Find where the given text appears and provide that cell's center as (X, Y) coordinate. 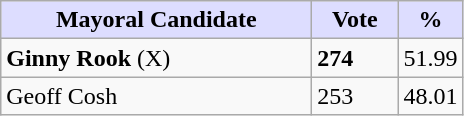
Geoff Cosh (156, 96)
51.99 (430, 58)
Vote (355, 20)
48.01 (430, 96)
% (430, 20)
253 (355, 96)
Mayoral Candidate (156, 20)
Ginny Rook (X) (156, 58)
274 (355, 58)
